Return [X, Y] of the center of cell containing provided text 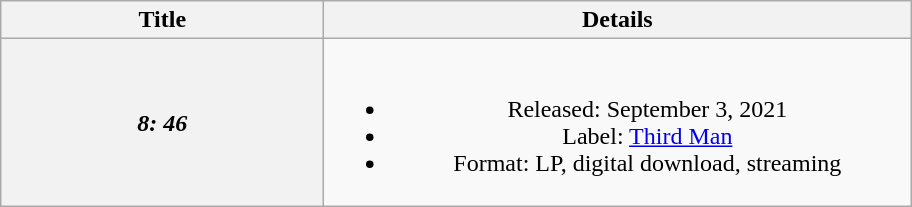
8: 46 [162, 122]
Title [162, 20]
Released: September 3, 2021Label: Third ManFormat: LP, digital download, streaming [618, 122]
Details [618, 20]
